Provide the [X, Y] coordinate of the cell's center where the given text is located.  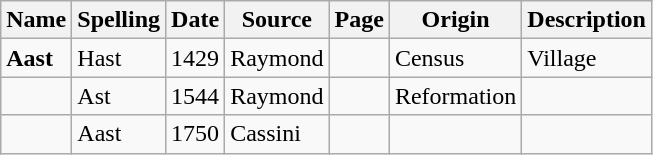
Ast [119, 96]
Date [196, 20]
Census [455, 58]
Hast [119, 58]
1544 [196, 96]
Source [277, 20]
Name [36, 20]
Origin [455, 20]
Reformation [455, 96]
Page [359, 20]
Description [587, 20]
1750 [196, 134]
1429 [196, 58]
Spelling [119, 20]
Village [587, 58]
Cassini [277, 134]
